Find where the given text appears and provide that cell's center as (x, y) coordinate. 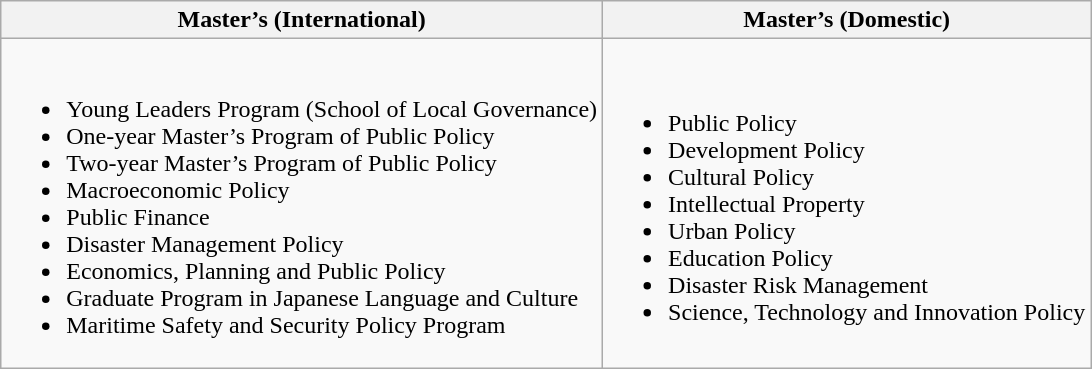
Master’s (International) (302, 20)
Master’s (Domestic) (847, 20)
